Capture the cell that displays the provided text and extract its [X, Y] central coordinate. 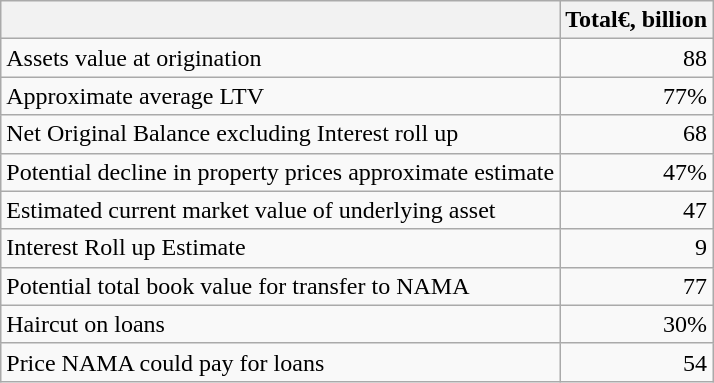
Price NAMA could pay for loans [280, 362]
77 [636, 286]
Haircut on loans [280, 324]
77% [636, 96]
88 [636, 58]
Total€, billion [636, 20]
47 [636, 210]
54 [636, 362]
Net Original Balance excluding Interest roll up [280, 134]
Assets value at origination [280, 58]
Approximate average LTV [280, 96]
30% [636, 324]
68 [636, 134]
Potential decline in property prices approximate estimate [280, 172]
Interest Roll up Estimate [280, 248]
Estimated current market value of underlying asset [280, 210]
47% [636, 172]
9 [636, 248]
Potential total book value for transfer to NAMA [280, 286]
